Locate the cell with the specified text and output its (X, Y) center coordinate. 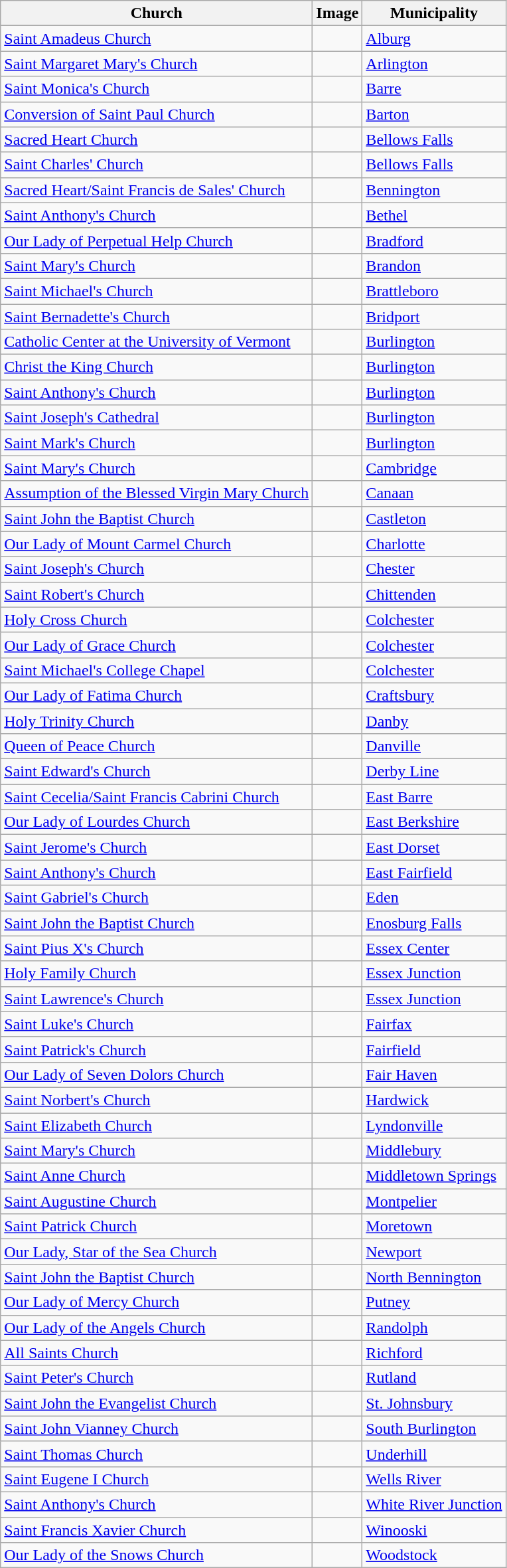
East Barre (434, 797)
Chittenden (434, 594)
Saint Patrick Church (157, 1227)
East Fairfield (434, 873)
Saint Joseph's Cathedral (157, 418)
Saint Elizabeth Church (157, 1126)
Saint Robert's Church (157, 594)
Our Lady of Mount Carmel Church (157, 544)
Fairfax (434, 1024)
Brattleboro (434, 291)
Enosburg Falls (434, 923)
Conversion of Saint Paul Church (157, 114)
Saint John Vianney Church (157, 1429)
Craftsbury (434, 695)
Saint Michael's College Chapel (157, 670)
Saint Gabriel's Church (157, 898)
Castleton (434, 519)
Bethel (434, 215)
Saint Michael's Church (157, 291)
Danby (434, 721)
Winooski (434, 1529)
Church (157, 13)
Our Lady of Fatima Church (157, 695)
Municipality (434, 13)
Saint Pius X's Church (157, 948)
Our Lady of Seven Dolors Church (157, 1075)
Derby Line (434, 772)
East Berkshire (434, 822)
White River Junction (434, 1504)
Saint Amadeus Church (157, 39)
Underhill (434, 1454)
Holy Trinity Church (157, 721)
Saint Eugene I Church (157, 1479)
Our Lady of Mercy Church (157, 1302)
All Saints Church (157, 1353)
Bridport (434, 317)
Randolph (434, 1328)
Image (337, 13)
North Bennington (434, 1277)
Saint Cecelia/Saint Francis Cabrini Church (157, 797)
Our Lady of Perpetual Help Church (157, 240)
Saint Patrick's Church (157, 1049)
Saint Edward's Church (157, 772)
Our Lady of Grace Church (157, 645)
Wells River (434, 1479)
Holy Cross Church (157, 620)
Saint John the Evangelist Church (157, 1403)
Danville (434, 746)
Lyndonville (434, 1126)
Holy Family Church (157, 974)
Assumption of the Blessed Virgin Mary Church (157, 493)
Chester (434, 569)
Essex Center (434, 948)
Arlington (434, 64)
Saint Francis Xavier Church (157, 1529)
Barton (434, 114)
Fair Haven (434, 1075)
Woodstock (434, 1555)
Sacred Heart/Saint Francis de Sales' Church (157, 190)
Queen of Peace Church (157, 746)
Our Lady of the Angels Church (157, 1328)
Bradford (434, 240)
Sacred Heart Church (157, 139)
Our Lady of the Snows Church (157, 1555)
Middletown Springs (434, 1176)
Putney (434, 1302)
Richford (434, 1353)
Christ the King Church (157, 367)
Middlebury (434, 1151)
Fairfield (434, 1049)
Saint Bernadette's Church (157, 317)
Saint Peter's Church (157, 1378)
Saint Jerome's Church (157, 847)
Brandon (434, 266)
Saint Augustine Church (157, 1201)
Saint Mark's Church (157, 443)
Barre (434, 89)
Saint Anne Church (157, 1176)
Saint Lawrence's Church (157, 999)
Moretown (434, 1227)
St. Johnsbury (434, 1403)
Eden (434, 898)
Our Lady of Lourdes Church (157, 822)
Saint Luke's Church (157, 1024)
Saint Margaret Mary's Church (157, 64)
Rutland (434, 1378)
Saint Charles' Church (157, 165)
Alburg (434, 39)
Bennington (434, 190)
East Dorset (434, 847)
Newport (434, 1252)
Cambridge (434, 468)
Our Lady, Star of the Sea Church (157, 1252)
Saint Norbert's Church (157, 1100)
Saint Thomas Church (157, 1454)
Catholic Center at the University of Vermont (157, 342)
Saint Monica's Church (157, 89)
Hardwick (434, 1100)
Charlotte (434, 544)
Montpelier (434, 1201)
South Burlington (434, 1429)
Canaan (434, 493)
Saint Joseph's Church (157, 569)
